Find where the given text appears and provide that cell's center as (x, y) coordinate. 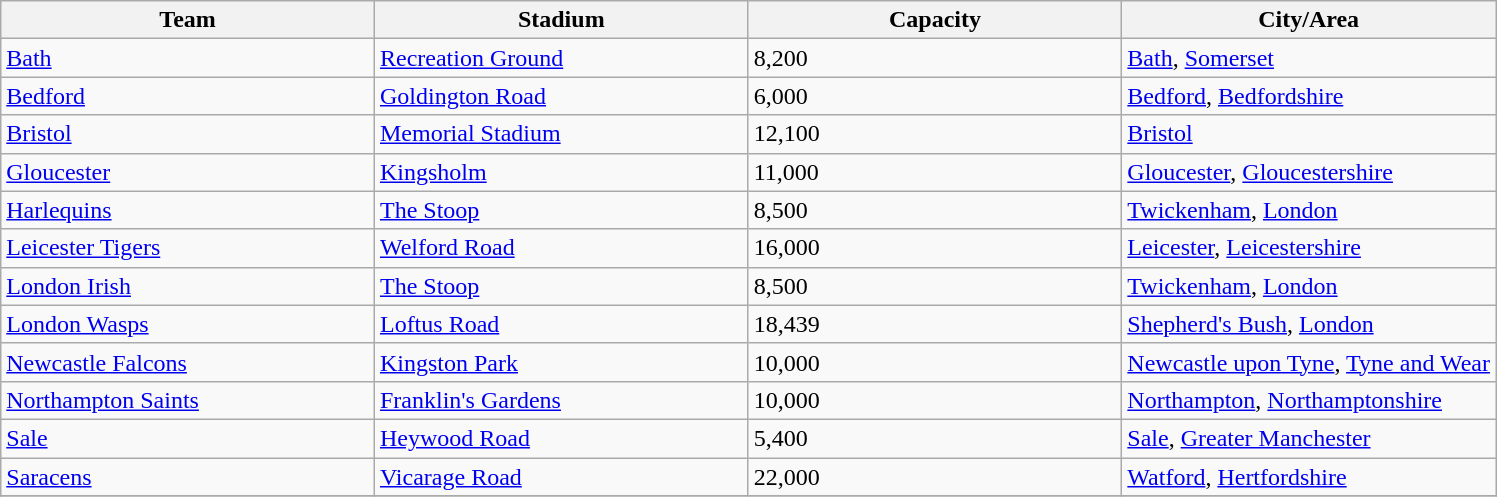
Bath, Somerset (1309, 58)
Memorial Stadium (561, 134)
18,439 (935, 324)
Kingsholm (561, 172)
Stadium (561, 20)
Shepherd's Bush, London (1309, 324)
Leicester, Leicestershire (1309, 248)
11,000 (935, 172)
Goldington Road (561, 96)
Gloucester, Gloucestershire (1309, 172)
Sale, Greater Manchester (1309, 438)
8,200 (935, 58)
Capacity (935, 20)
Welford Road (561, 248)
12,100 (935, 134)
Northampton Saints (188, 400)
Bedford, Bedfordshire (1309, 96)
Recreation Ground (561, 58)
Loftus Road (561, 324)
Newcastle upon Tyne, Tyne and Wear (1309, 362)
Kingston Park (561, 362)
London Wasps (188, 324)
Gloucester (188, 172)
6,000 (935, 96)
London Irish (188, 286)
Team (188, 20)
Bedford (188, 96)
Bath (188, 58)
5,400 (935, 438)
Newcastle Falcons (188, 362)
Heywood Road (561, 438)
Vicarage Road (561, 477)
Harlequins (188, 210)
Northampton, Northamptonshire (1309, 400)
Franklin's Gardens (561, 400)
Leicester Tigers (188, 248)
City/Area (1309, 20)
Sale (188, 438)
16,000 (935, 248)
Saracens (188, 477)
22,000 (935, 477)
Watford, Hertfordshire (1309, 477)
